For the text-containing cell, return its midpoint in (x, y) coordinate format. 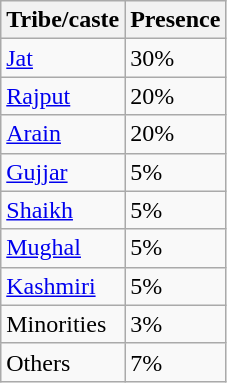
Jat (63, 58)
Others (63, 362)
Gujjar (63, 172)
30% (176, 58)
Tribe/caste (63, 20)
Mughal (63, 248)
Kashmiri (63, 286)
Shaikh (63, 210)
3% (176, 324)
7% (176, 362)
Rajput (63, 96)
Minorities (63, 324)
Presence (176, 20)
Arain (63, 134)
